Output the [x, y] coordinate of the center of the cell containing the given text.  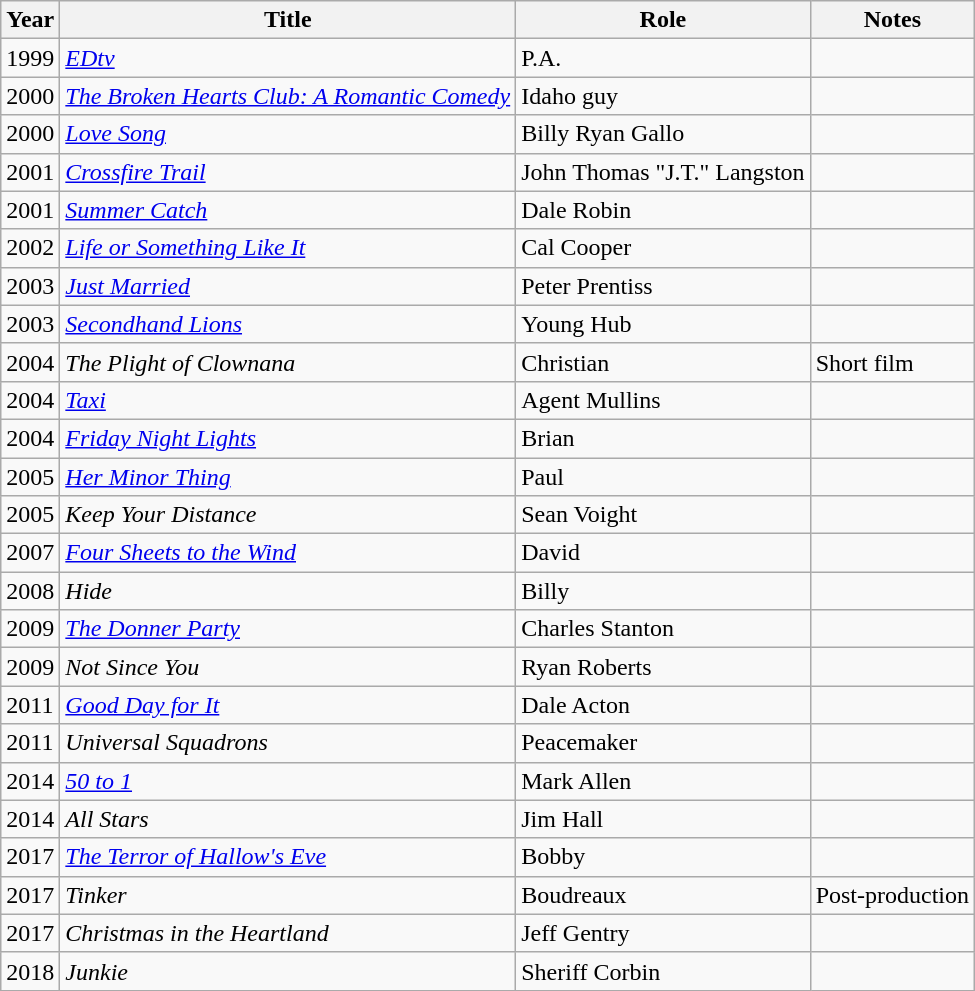
Keep Your Distance [288, 515]
50 to 1 [288, 781]
Jim Hall [663, 819]
Year [30, 20]
Notes [892, 20]
Just Married [288, 286]
Love Song [288, 134]
The Broken Hearts Club: A Romantic Comedy [288, 96]
Her Minor Thing [288, 477]
Four Sheets to the Wind [288, 553]
Good Day for It [288, 705]
Sheriff Corbin [663, 971]
Post-production [892, 895]
Title [288, 20]
Role [663, 20]
All Stars [288, 819]
The Donner Party [288, 629]
Peacemaker [663, 743]
Life or Something Like It [288, 248]
2002 [30, 248]
Brian [663, 438]
Junkie [288, 971]
Tinker [288, 895]
Paul [663, 477]
Young Hub [663, 324]
Cal Cooper [663, 248]
John Thomas "J.T." Langston [663, 172]
2018 [30, 971]
Billy [663, 591]
Boudreaux [663, 895]
EDtv [288, 58]
Short film [892, 362]
P.A. [663, 58]
Friday Night Lights [288, 438]
Not Since You [288, 667]
Taxi [288, 400]
Mark Allen [663, 781]
Idaho guy [663, 96]
Dale Acton [663, 705]
Sean Voight [663, 515]
Dale Robin [663, 210]
Ryan Roberts [663, 667]
Charles Stanton [663, 629]
Jeff Gentry [663, 933]
Secondhand Lions [288, 324]
2007 [30, 553]
David [663, 553]
Agent Mullins [663, 400]
Peter Prentiss [663, 286]
2008 [30, 591]
Summer Catch [288, 210]
The Plight of Clownana [288, 362]
1999 [30, 58]
Christian [663, 362]
The Terror of Hallow's Eve [288, 857]
Bobby [663, 857]
Crossfire Trail [288, 172]
Universal Squadrons [288, 743]
Christmas in the Heartland [288, 933]
Billy Ryan Gallo [663, 134]
Hide [288, 591]
